Scan for the cell matching the given text and deliver its [x, y] coordinate at center. 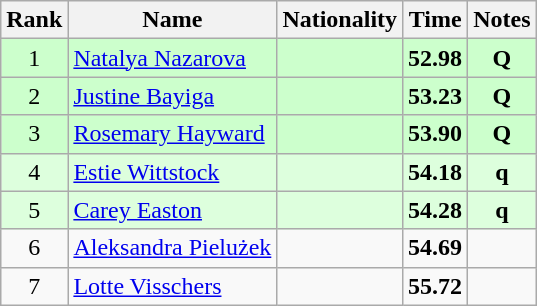
53.90 [436, 134]
Name [172, 20]
Carey Easton [172, 210]
2 [34, 96]
54.18 [436, 172]
55.72 [436, 286]
53.23 [436, 96]
6 [34, 248]
Nationality [340, 20]
1 [34, 58]
Estie Wittstock [172, 172]
Natalya Nazarova [172, 58]
Aleksandra Pielużek [172, 248]
52.98 [436, 58]
Justine Bayiga [172, 96]
Time [436, 20]
Lotte Visschers [172, 286]
4 [34, 172]
5 [34, 210]
3 [34, 134]
Rank [34, 20]
54.28 [436, 210]
7 [34, 286]
Notes [502, 20]
54.69 [436, 248]
Rosemary Hayward [172, 134]
